Find where the given text appears and provide that cell's center as (X, Y) coordinate. 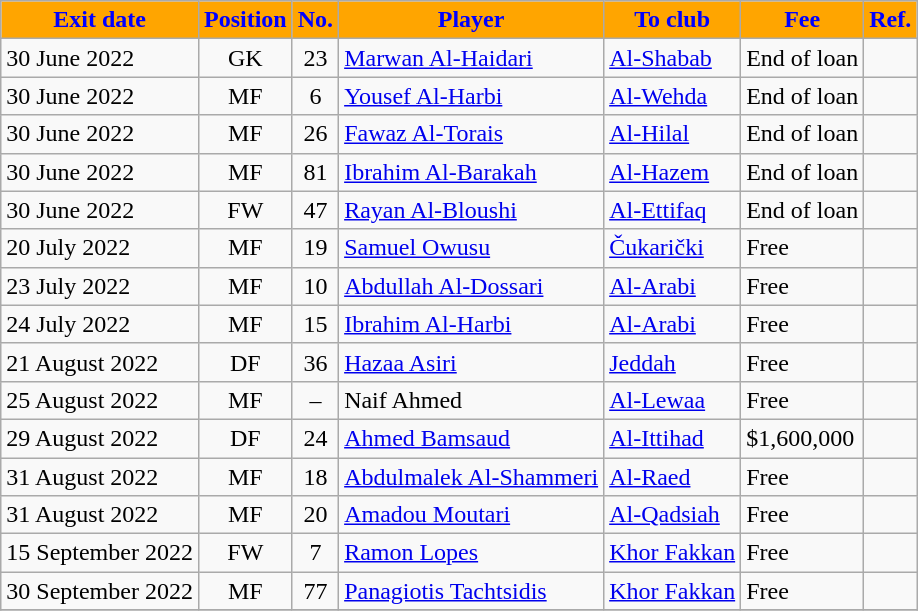
– (315, 400)
No. (315, 20)
To club (672, 20)
Player (472, 20)
Ibrahim Al-Harbi (472, 324)
Position (245, 20)
$1,600,000 (802, 438)
Al-Shabab (672, 58)
Amadou Moutari (472, 515)
Yousef Al-Harbi (472, 96)
Panagiotis Tachtsidis (472, 591)
36 (315, 362)
Exit date (100, 20)
47 (315, 210)
20 July 2022 (100, 248)
Samuel Owusu (472, 248)
Čukarički (672, 248)
15 (315, 324)
Ramon Lopes (472, 553)
23 (315, 58)
Rayan Al-Bloushi (472, 210)
Fee (802, 20)
GK (245, 58)
6 (315, 96)
7 (315, 553)
Hazaa Asiri (472, 362)
Naif Ahmed (472, 400)
29 August 2022 (100, 438)
Fawaz Al-Torais (472, 134)
18 (315, 477)
77 (315, 591)
15 September 2022 (100, 553)
Abdulmalek Al-Shammeri (472, 477)
30 September 2022 (100, 591)
Abdullah Al-Dossari (472, 286)
26 (315, 134)
Al-Hazem (672, 172)
21 August 2022 (100, 362)
Al-Ettifaq (672, 210)
24 (315, 438)
Al-Raed (672, 477)
23 July 2022 (100, 286)
24 July 2022 (100, 324)
Jeddah (672, 362)
Marwan Al-Haidari (472, 58)
Al-Qadsiah (672, 515)
Al-Lewaa (672, 400)
25 August 2022 (100, 400)
Ahmed Bamsaud (472, 438)
Al-Wehda (672, 96)
Al-Hilal (672, 134)
Al-Ittihad (672, 438)
19 (315, 248)
Ref. (890, 20)
81 (315, 172)
Ibrahim Al-Barakah (472, 172)
10 (315, 286)
20 (315, 515)
